From the cell containing the given text, extract its center point as [X, Y] coordinate. 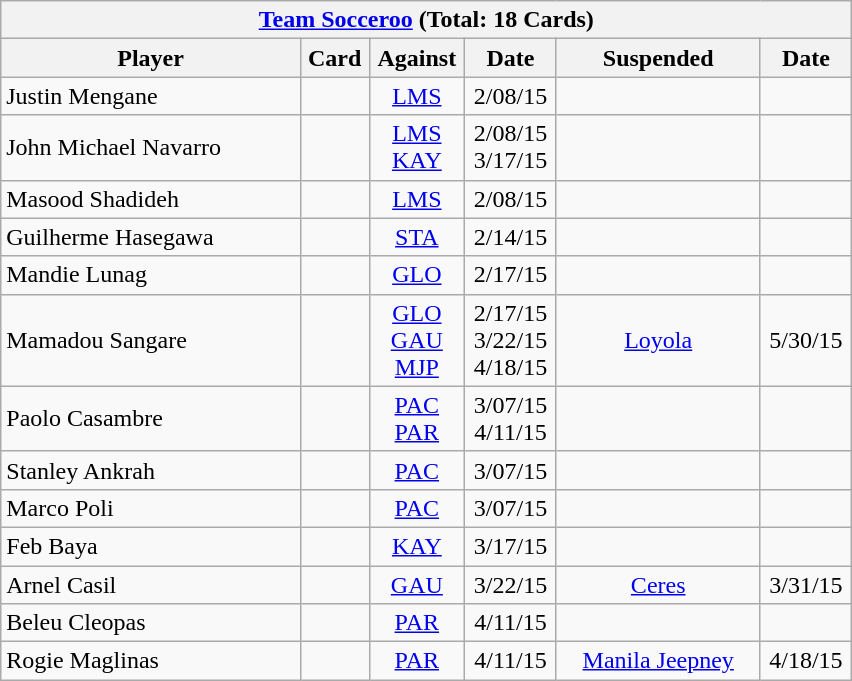
2/14/15 [511, 237]
Against [417, 58]
PACPAR [417, 418]
GLO [417, 275]
2/17/15 [511, 275]
5/30/15 [806, 340]
Guilherme Hasegawa [151, 237]
3/31/15 [806, 585]
Feb Baya [151, 546]
Masood Shadideh [151, 199]
Team Socceroo (Total: 18 Cards) [426, 20]
Player [151, 58]
3/17/15 [511, 546]
LMSKAY [417, 148]
STA [417, 237]
Justin Mengane [151, 96]
4/18/15 [806, 661]
Arnel Casil [151, 585]
Beleu Cleopas [151, 623]
Stanley Ankrah [151, 470]
Paolo Casambre [151, 418]
3/07/154/11/15 [511, 418]
3/22/15 [511, 585]
GLOGAUMJP [417, 340]
2/17/153/22/154/18/15 [511, 340]
Marco Poli [151, 508]
Ceres [658, 585]
KAY [417, 546]
John Michael Navarro [151, 148]
Card [334, 58]
Suspended [658, 58]
2/08/153/17/15 [511, 148]
Mamadou Sangare [151, 340]
GAU [417, 585]
Loyola [658, 340]
Rogie Maglinas [151, 661]
Manila Jeepney [658, 661]
Mandie Lunag [151, 275]
